For the text-containing cell, return its midpoint in [X, Y] coordinate format. 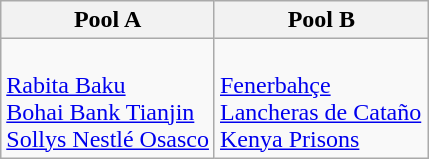
Rabita Baku Bohai Bank Tianjin Sollys Nestlé Osasco [108, 98]
Pool B [321, 20]
Fenerbahçe Lancheras de Cataño Kenya Prisons [321, 98]
Pool A [108, 20]
